Scan for the cell matching the given text and deliver its [X, Y] coordinate at center. 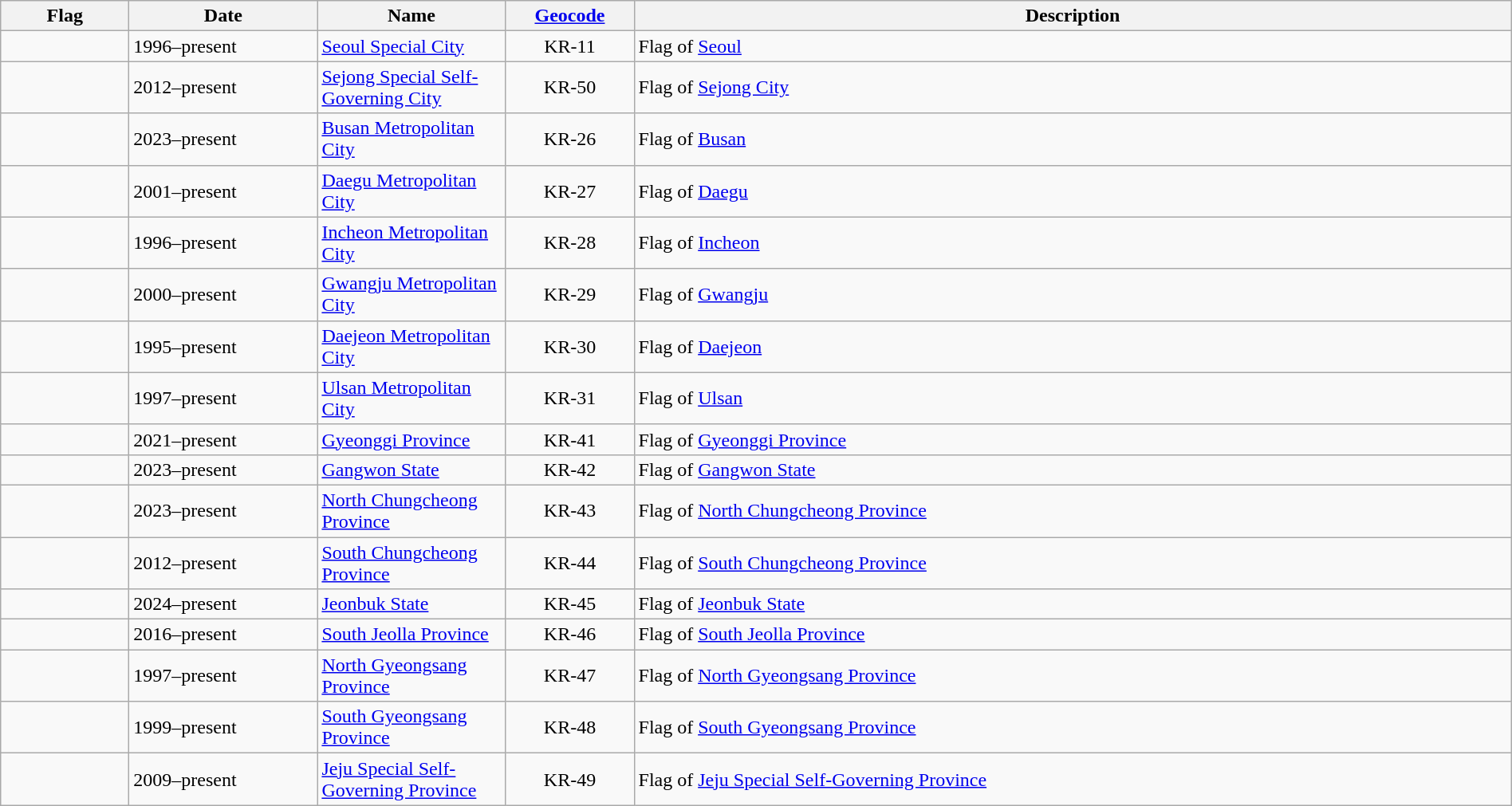
KR-28 [569, 242]
Jeju Special Self-Governing Province [411, 780]
Incheon Metropolitan City [411, 242]
KR-29 [569, 295]
Busan Metropolitan City [411, 139]
KR-48 [569, 727]
KR-27 [569, 191]
KR-42 [569, 470]
Flag of Gwangju [1073, 295]
Flag of Seoul [1073, 46]
Seoul Special City [411, 46]
Name [411, 16]
Description [1073, 16]
Geocode [569, 16]
Flag of Ulsan [1073, 399]
Flag of Incheon [1073, 242]
KR-41 [569, 439]
Ulsan Metropolitan City [411, 399]
North Gyeongsang Province [411, 676]
Flag of South Chungcheong Province [1073, 563]
South Jeolla Province [411, 635]
South Chungcheong Province [411, 563]
KR-46 [569, 635]
2001–present [223, 191]
KR-45 [569, 604]
Sejong Special Self-Governing City [411, 88]
1995–present [223, 346]
Flag of Gyeonggi Province [1073, 439]
North Chungcheong Province [411, 510]
Daegu Metropolitan City [411, 191]
KR-47 [569, 676]
Daejeon Metropolitan City [411, 346]
Flag of Sejong City [1073, 88]
Flag of Busan [1073, 139]
Flag of North Chungcheong Province [1073, 510]
Flag of Gangwon State [1073, 470]
1999–present [223, 727]
Flag of Daegu [1073, 191]
KR-50 [569, 88]
Jeonbuk State [411, 604]
KR-11 [569, 46]
Flag of South Jeolla Province [1073, 635]
2016–present [223, 635]
KR-30 [569, 346]
KR-31 [569, 399]
Flag of Jeju Special Self-Governing Province [1073, 780]
Gwangju Metropolitan City [411, 295]
Flag of South Gyeongsang Province [1073, 727]
2021–present [223, 439]
Flag of Daejeon [1073, 346]
South Gyeongsang Province [411, 727]
KR-43 [569, 510]
2024–present [223, 604]
2000–present [223, 295]
Gyeonggi Province [411, 439]
KR-44 [569, 563]
Flag of Jeonbuk State [1073, 604]
Flag of North Gyeongsang Province [1073, 676]
Flag [65, 16]
KR-26 [569, 139]
2009–present [223, 780]
Gangwon State [411, 470]
KR-49 [569, 780]
Date [223, 16]
